Return the (X, Y) coordinate for the center point of the cell that contains the specified text.  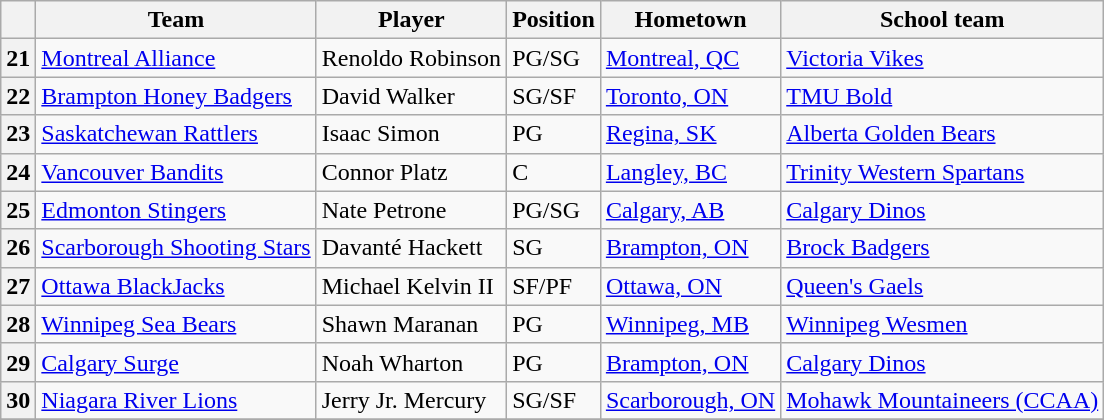
Calgary Surge (176, 362)
Connor Platz (411, 172)
21 (18, 58)
Scarborough, ON (690, 400)
Montreal Alliance (176, 58)
Michael Kelvin II (411, 286)
TMU Bold (942, 96)
Queen's Gaels (942, 286)
30 (18, 400)
Player (411, 20)
Montreal, QC (690, 58)
25 (18, 210)
24 (18, 172)
Ottawa BlackJacks (176, 286)
22 (18, 96)
Niagara River Lions (176, 400)
School team (942, 20)
Trinity Western Spartans (942, 172)
Team (176, 20)
Edmonton Stingers (176, 210)
Position (554, 20)
C (554, 172)
Langley, BC (690, 172)
Brampton Honey Badgers (176, 96)
Vancouver Bandits (176, 172)
28 (18, 324)
Scarborough Shooting Stars (176, 248)
27 (18, 286)
SG (554, 248)
Jerry Jr. Mercury (411, 400)
Toronto, ON (690, 96)
Victoria Vikes (942, 58)
Hometown (690, 20)
Winnipeg Wesmen (942, 324)
Winnipeg, MB (690, 324)
David Walker (411, 96)
26 (18, 248)
Mohawk Mountaineers (CCAA) (942, 400)
Alberta Golden Bears (942, 134)
Ottawa, ON (690, 286)
SF/PF (554, 286)
Isaac Simon (411, 134)
Winnipeg Sea Bears (176, 324)
23 (18, 134)
Calgary, AB (690, 210)
Saskatchewan Rattlers (176, 134)
Regina, SK (690, 134)
Davanté Hackett (411, 248)
Noah Wharton (411, 362)
Nate Petrone (411, 210)
Shawn Maranan (411, 324)
Brock Badgers (942, 248)
Renoldo Robinson (411, 58)
29 (18, 362)
